For the text-containing cell, return its midpoint in (X, Y) coordinate format. 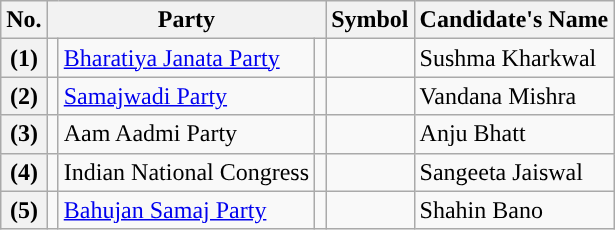
Vandana Mishra (514, 96)
Shahin Bano (514, 210)
Indian National Congress (186, 172)
Bahujan Samaj Party (186, 210)
Bharatiya Janata Party (186, 58)
Sangeeta Jaiswal (514, 172)
Aam Aadmi Party (186, 134)
Party (186, 20)
(2) (24, 96)
(3) (24, 134)
(5) (24, 210)
Candidate's Name (514, 20)
Sushma Kharkwal (514, 58)
(1) (24, 58)
Samajwadi Party (186, 96)
(4) (24, 172)
Symbol (370, 20)
No. (24, 20)
Anju Bhatt (514, 134)
